Output the (x, y) coordinate of the center of the cell containing the given text.  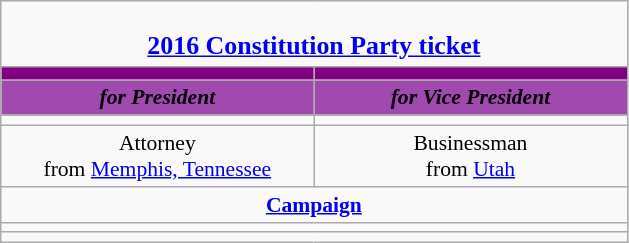
Businessmanfrom Utah (470, 156)
for President (158, 98)
Attorneyfrom Memphis, Tennessee (158, 156)
Campaign (314, 205)
2016 Constitution Party ticket (314, 34)
for Vice President (470, 98)
